Return [X, Y] of the center of cell containing provided text 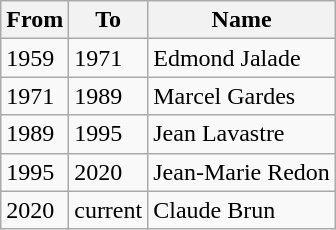
To [108, 20]
Edmond Jalade [242, 58]
current [108, 210]
From [35, 20]
Claude Brun [242, 210]
Jean-Marie Redon [242, 172]
1959 [35, 58]
Marcel Gardes [242, 96]
Jean Lavastre [242, 134]
Name [242, 20]
